Scan for the cell matching the given text and deliver its [x, y] coordinate at center. 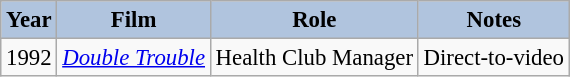
Double Trouble [134, 58]
Year [29, 20]
Notes [494, 20]
Health Club Manager [314, 58]
1992 [29, 58]
Direct-to-video [494, 58]
Role [314, 20]
Film [134, 20]
